Capture the cell that displays the provided text and extract its [X, Y] central coordinate. 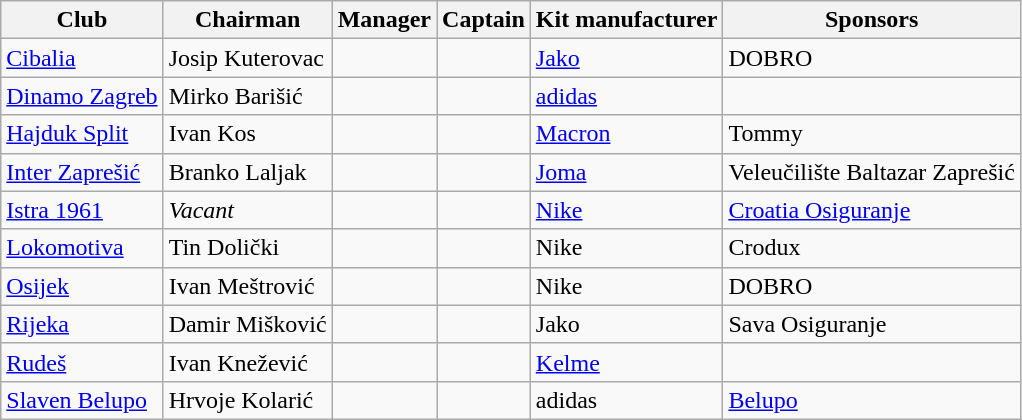
Lokomotiva [82, 248]
Croatia Osiguranje [872, 210]
Osijek [82, 286]
Sponsors [872, 20]
Crodux [872, 248]
Cibalia [82, 58]
Joma [626, 172]
Branko Laljak [248, 172]
Manager [384, 20]
Rudeš [82, 362]
Captain [484, 20]
Macron [626, 134]
Rijeka [82, 324]
Vacant [248, 210]
Veleučilište Baltazar Zaprešić [872, 172]
Ivan Meštrović [248, 286]
Tin Dolički [248, 248]
Kelme [626, 362]
Hrvoje Kolarić [248, 400]
Belupo [872, 400]
Hajduk Split [82, 134]
Mirko Barišić [248, 96]
Slaven Belupo [82, 400]
Ivan Kos [248, 134]
Tommy [872, 134]
Club [82, 20]
Ivan Knežević [248, 362]
Josip Kuterovac [248, 58]
Istra 1961 [82, 210]
Chairman [248, 20]
Damir Mišković [248, 324]
Sava Osiguranje [872, 324]
Dinamo Zagreb [82, 96]
Kit manufacturer [626, 20]
Inter Zaprešić [82, 172]
